Identify which cell holds the provided text, then report its [x, y] central coordinate. 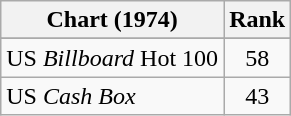
Chart (1974) [112, 20]
US Cash Box [112, 96]
Rank [258, 20]
US Billboard Hot 100 [112, 58]
58 [258, 58]
43 [258, 96]
